Detect which cell encompasses the target text, then output its [X, Y] center coordinate. 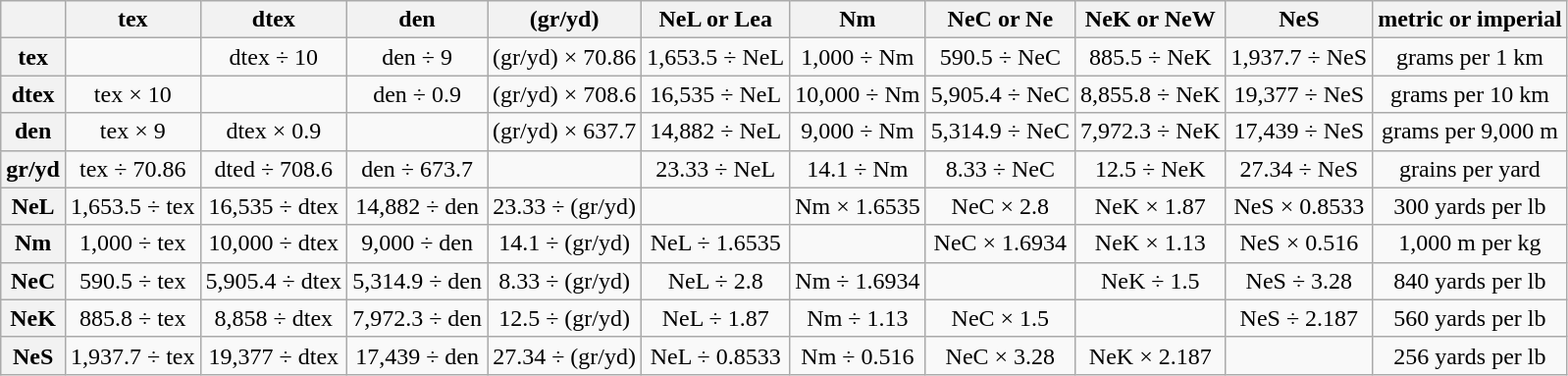
grams per 10 km [1470, 94]
Nm × 1.6535 [858, 206]
grams per 1 km [1470, 57]
(gr/yd) × 70.86 [563, 57]
grains per yard [1470, 169]
14.1 ÷ (gr/yd) [563, 243]
tex × 10 [132, 94]
gr/yd [33, 169]
10,000 ÷ dtex [274, 243]
tex × 9 [132, 132]
5,905.4 ÷ dtex [274, 281]
5,314.9 ÷ den [418, 281]
560 yards per lb [1470, 318]
885.8 ÷ tex [132, 318]
8.33 ÷ NeC [1000, 169]
1,000 ÷ tex [132, 243]
16,535 ÷ dtex [274, 206]
7,972.3 ÷ NeK [1150, 132]
590.5 ÷ tex [132, 281]
840 yards per lb [1470, 281]
metric or imperial [1470, 20]
300 yards per lb [1470, 206]
NeC × 2.8 [1000, 206]
dtex ÷ 10 [274, 57]
885.5 ÷ NeK [1150, 57]
NeL [33, 206]
19,377 ÷ dtex [274, 355]
NeL ÷ 0.8533 [716, 355]
NeK × 1.87 [1150, 206]
NeS ÷ 3.28 [1299, 281]
Nm ÷ 1.13 [858, 318]
NeK [33, 318]
dted ÷ 708.6 [274, 169]
19,377 ÷ NeS [1299, 94]
NeK × 2.187 [1150, 355]
14,882 ÷ den [418, 206]
grams per 9,000 m [1470, 132]
den ÷ 9 [418, 57]
Nm ÷ 0.516 [858, 355]
NeC or Ne [1000, 20]
Nm ÷ 1.6934 [858, 281]
(gr/yd) [563, 20]
14.1 ÷ Nm [858, 169]
NeL ÷ 1.87 [716, 318]
10,000 ÷ Nm [858, 94]
NeK × 1.13 [1150, 243]
17,439 ÷ den [418, 355]
9,000 ÷ den [418, 243]
NeC × 1.6934 [1000, 243]
NeC × 1.5 [1000, 318]
9,000 ÷ Nm [858, 132]
dtex × 0.9 [274, 132]
1,000 m per kg [1470, 243]
NeL or Lea [716, 20]
NeL ÷ 2.8 [716, 281]
12.5 ÷ (gr/yd) [563, 318]
NeC × 3.28 [1000, 355]
1,000 ÷ Nm [858, 57]
(gr/yd) × 708.6 [563, 94]
7,972.3 ÷ den [418, 318]
NeC [33, 281]
23.33 ÷ (gr/yd) [563, 206]
NeS × 0.516 [1299, 243]
NeS ÷ 2.187 [1299, 318]
den ÷ 673.7 [418, 169]
8,855.8 ÷ NeK [1150, 94]
(gr/yd) × 637.7 [563, 132]
17,439 ÷ NeS [1299, 132]
256 yards per lb [1470, 355]
16,535 ÷ NeL [716, 94]
NeK or NeW [1150, 20]
12.5 ÷ NeK [1150, 169]
23.33 ÷ NeL [716, 169]
8.33 ÷ (gr/yd) [563, 281]
NeK ÷ 1.5 [1150, 281]
1,937.7 ÷ tex [132, 355]
27.34 ÷ NeS [1299, 169]
14,882 ÷ NeL [716, 132]
1,653.5 ÷ NeL [716, 57]
1,937.7 ÷ NeS [1299, 57]
tex ÷ 70.86 [132, 169]
27.34 ÷ (gr/yd) [563, 355]
8,858 ÷ dtex [274, 318]
5,314.9 ÷ NeC [1000, 132]
5,905.4 ÷ NeC [1000, 94]
1,653.5 ÷ tex [132, 206]
NeL ÷ 1.6535 [716, 243]
590.5 ÷ NeC [1000, 57]
den ÷ 0.9 [418, 94]
NeS × 0.8533 [1299, 206]
